Determine the [x, y] coordinate at the center of the cell enclosing the given text.  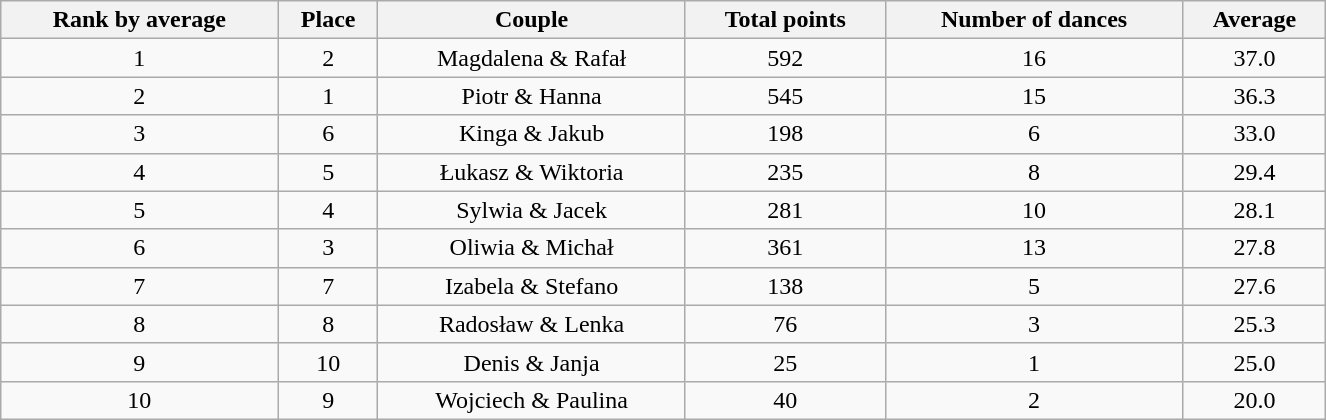
Magdalena & Rafał [532, 58]
Couple [532, 20]
Place [328, 20]
40 [785, 400]
361 [785, 248]
Piotr & Hanna [532, 96]
Sylwia & Jacek [532, 210]
Wojciech & Paulina [532, 400]
29.4 [1254, 172]
20.0 [1254, 400]
Number of dances [1034, 20]
198 [785, 134]
33.0 [1254, 134]
Average [1254, 20]
76 [785, 324]
16 [1034, 58]
25.0 [1254, 362]
27.8 [1254, 248]
Rank by average [139, 20]
138 [785, 286]
Total points [785, 20]
Izabela & Stefano [532, 286]
235 [785, 172]
Oliwia & Michał [532, 248]
13 [1034, 248]
15 [1034, 96]
25.3 [1254, 324]
545 [785, 96]
25 [785, 362]
Kinga & Jakub [532, 134]
27.6 [1254, 286]
28.1 [1254, 210]
Radosław & Lenka [532, 324]
281 [785, 210]
36.3 [1254, 96]
37.0 [1254, 58]
Łukasz & Wiktoria [532, 172]
592 [785, 58]
Denis & Janja [532, 362]
